Locate the cell with the specified text and output its [X, Y] center coordinate. 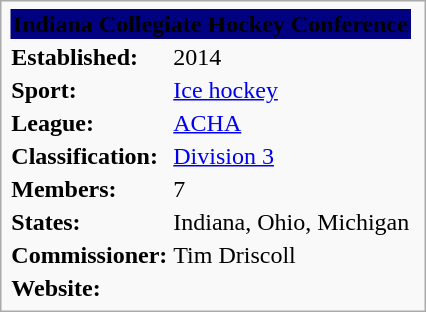
Website: [90, 288]
States: [90, 222]
Members: [90, 189]
Ice hockey [292, 90]
Classification: [90, 156]
7 [292, 189]
Commissioner: [90, 255]
2014 [292, 57]
League: [90, 123]
Tim Driscoll [292, 255]
Division 3 [292, 156]
Indiana, Ohio, Michigan [292, 222]
Established: [90, 57]
Indiana Collegiate Hockey Conference [210, 24]
ACHA [292, 123]
Sport: [90, 90]
